Return the (x, y) coordinate for the center point of the cell that contains the specified text.  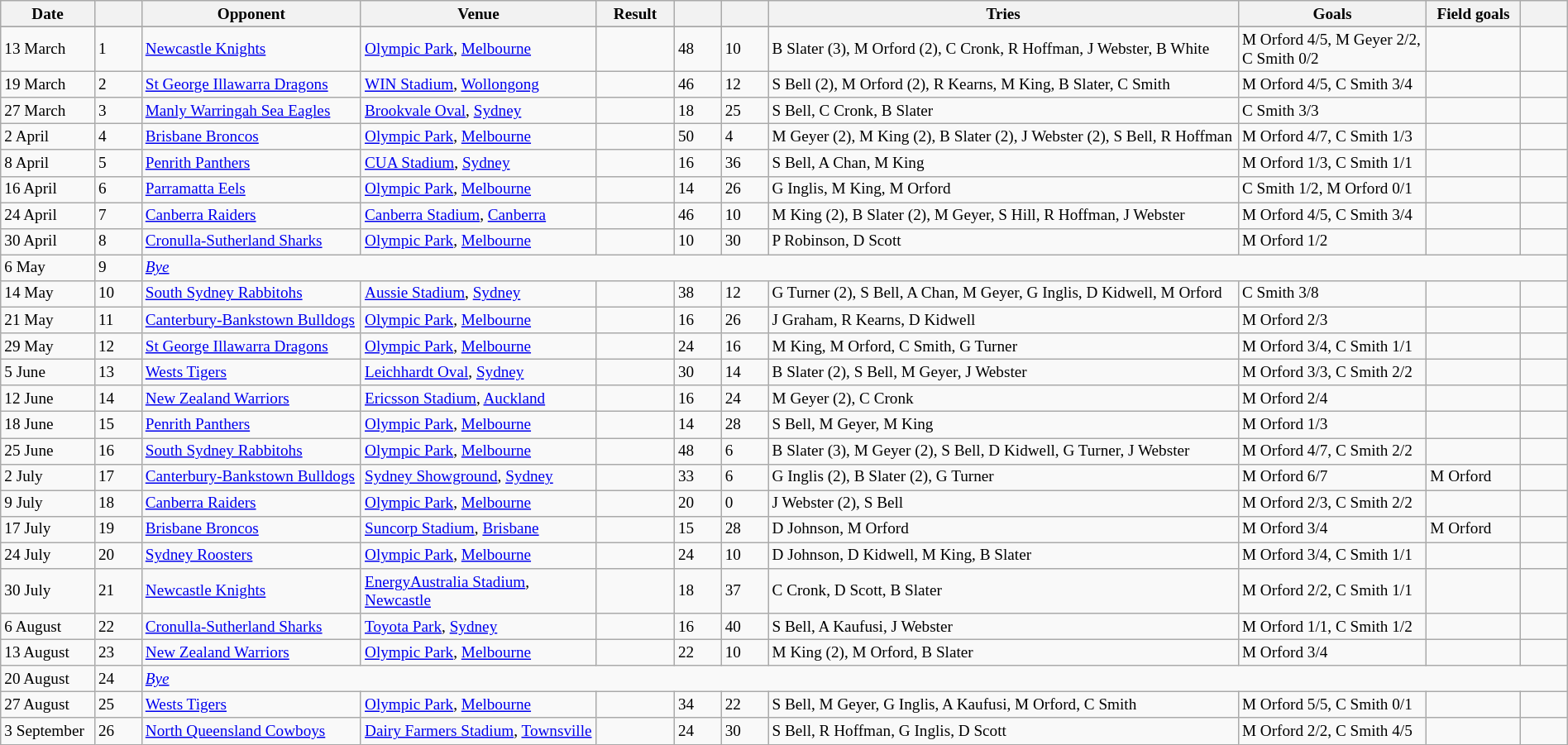
Opponent (251, 14)
EnergyAustralia Stadium, Newcastle (478, 591)
Tries (1003, 14)
9 July (48, 504)
M Orford 2/2, C Smith 4/5 (1331, 731)
M Orford 6/7 (1331, 477)
2 April (48, 137)
J Webster (2), S Bell (1003, 504)
2 July (48, 477)
G Inglis (2), B Slater (2), G Turner (1003, 477)
M Orford 3/3, C Smith 2/2 (1331, 372)
G Inglis, M King, M Orford (1003, 189)
Field goals (1474, 14)
C Smith 1/2, M Orford 0/1 (1331, 189)
Brookvale Oval, Sydney (478, 111)
1 (117, 49)
Dairy Farmers Stadium, Townsville (478, 731)
S Bell, C Cronk, B Slater (1003, 111)
M Orford 4/7, C Smith 2/2 (1331, 451)
24 April (48, 216)
13 August (48, 652)
9 (117, 268)
17 (117, 477)
Result (635, 14)
M King, M Orford, C Smith, G Turner (1003, 346)
13 March (48, 49)
30 July (48, 591)
Ericsson Stadium, Auckland (478, 399)
S Bell, M Geyer, M King (1003, 425)
3 (117, 111)
M Orford 1/3 (1331, 425)
M Orford 1/2 (1331, 241)
8 (117, 241)
18 June (48, 425)
34 (698, 705)
Leichhardt Oval, Sydney (478, 372)
D Johnson, D Kidwell, M King, B Slater (1003, 556)
14 May (48, 294)
S Bell, A Chan, M King (1003, 163)
0 (744, 504)
M King (2), B Slater (2), M Geyer, S Hill, R Hoffman, J Webster (1003, 216)
M Orford 4/5, M Geyer 2/2, C Smith 0/2 (1331, 49)
Manly Warringah Sea Eagles (251, 111)
Date (48, 14)
3 September (48, 731)
CUA Stadium, Sydney (478, 163)
Suncorp Stadium, Brisbane (478, 529)
Aussie Stadium, Sydney (478, 294)
38 (698, 294)
M Orford 1/1, C Smith 1/2 (1331, 627)
M Orford 5/5, C Smith 0/1 (1331, 705)
D Johnson, M Orford (1003, 529)
M Orford 2/2, C Smith 1/1 (1331, 591)
16 April (48, 189)
25 June (48, 451)
M Orford 2/3, C Smith 2/2 (1331, 504)
30 April (48, 241)
J Graham, R Kearns, D Kidwell (1003, 320)
8 April (48, 163)
19 March (48, 84)
33 (698, 477)
North Queensland Cowboys (251, 731)
M Orford 2/3 (1331, 320)
B Slater (3), M Orford (2), C Cronk, R Hoffman, J Webster, B White (1003, 49)
6 May (48, 268)
S Bell, M Geyer, G Inglis, A Kaufusi, M Orford, C Smith (1003, 705)
M King (2), M Orford, B Slater (1003, 652)
7 (117, 216)
17 July (48, 529)
B Slater (2), S Bell, M Geyer, J Webster (1003, 372)
2 (117, 84)
Canberra Stadium, Canberra (478, 216)
S Bell, R Hoffman, G Inglis, D Scott (1003, 731)
21 May (48, 320)
B Slater (3), M Geyer (2), S Bell, D Kidwell, G Turner, J Webster (1003, 451)
27 March (48, 111)
21 (117, 591)
M Geyer (2), C Cronk (1003, 399)
6 August (48, 627)
5 June (48, 372)
11 (117, 320)
M Orford 1/3, C Smith 1/1 (1331, 163)
50 (698, 137)
13 (117, 372)
27 August (48, 705)
12 June (48, 399)
WIN Stadium, Wollongong (478, 84)
19 (117, 529)
23 (117, 652)
24 July (48, 556)
M Orford 2/4 (1331, 399)
Parramatta Eels (251, 189)
Venue (478, 14)
C Cronk, D Scott, B Slater (1003, 591)
G Turner (2), S Bell, A Chan, M Geyer, G Inglis, D Kidwell, M Orford (1003, 294)
40 (744, 627)
C Smith 3/8 (1331, 294)
M Geyer (2), M King (2), B Slater (2), J Webster (2), S Bell, R Hoffman (1003, 137)
29 May (48, 346)
36 (744, 163)
Toyota Park, Sydney (478, 627)
M Orford 4/7, C Smith 1/3 (1331, 137)
S Bell (2), M Orford (2), R Kearns, M King, B Slater, C Smith (1003, 84)
5 (117, 163)
Goals (1331, 14)
S Bell, A Kaufusi, J Webster (1003, 627)
C Smith 3/3 (1331, 111)
20 August (48, 679)
P Robinson, D Scott (1003, 241)
37 (744, 591)
Sydney Roosters (251, 556)
Sydney Showground, Sydney (478, 477)
